Output the [x, y] coordinate of the center of the cell containing the given text.  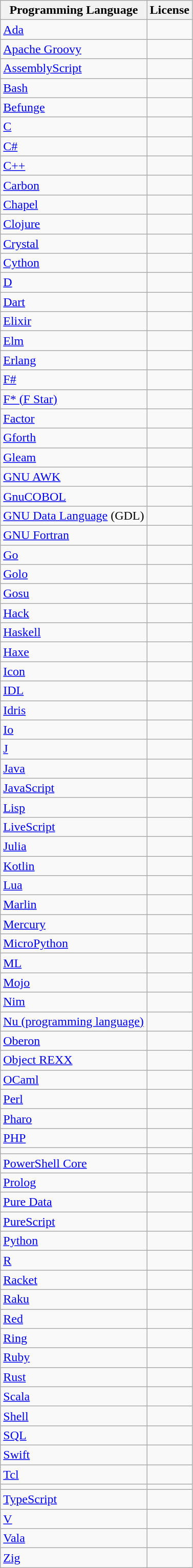
PureScript [74, 1222]
V [74, 1519]
Dart [74, 302]
MicroPython [74, 944]
Elixir [74, 321]
Zig [74, 1558]
Gosu [74, 594]
OCaml [74, 1080]
Nim [74, 1002]
Pharo [74, 1118]
Oberon [74, 1041]
Clojure [74, 224]
Apache Groovy [74, 49]
GNU Data Language (GDL) [74, 516]
Nu (programming language) [74, 1021]
Haxe [74, 652]
Kotlin [74, 866]
Tcl [74, 1474]
Red [74, 1319]
Marlin [74, 905]
Perl [74, 1099]
Mercury [74, 924]
LiveScript [74, 827]
PHP [74, 1138]
Ruby [74, 1358]
Elm [74, 341]
Pure Data [74, 1202]
SQL [74, 1435]
Erlang [74, 360]
Lisp [74, 807]
Java [74, 768]
J [74, 749]
Python [74, 1241]
Vala [74, 1538]
Programming Language [74, 10]
Crystal [74, 244]
Ring [74, 1338]
Carbon [74, 185]
JavaScript [74, 788]
Julia [74, 846]
Go [74, 554]
IDL [74, 691]
Ada [74, 30]
R [74, 1260]
Shell [74, 1416]
F# [74, 380]
Hack [74, 613]
License [169, 10]
Golo [74, 574]
GnuCOBOL [74, 496]
Icon [74, 671]
Factor [74, 418]
Racket [74, 1280]
AssemblyScript [74, 68]
Gforth [74, 438]
Haskell [74, 633]
Chapel [74, 204]
Object REXX [74, 1060]
Rust [74, 1377]
Bash [74, 88]
ML [74, 963]
Idris [74, 710]
C++ [74, 166]
TypeScript [74, 1500]
GNU AWK [74, 477]
GNU Fortran [74, 535]
C [74, 127]
Scala [74, 1396]
Prolog [74, 1183]
Raku [74, 1299]
Gleam [74, 457]
Swift [74, 1455]
Lua [74, 885]
Befunge [74, 107]
Cython [74, 263]
PowerShell Core [74, 1163]
C# [74, 146]
F* (F Star) [74, 399]
Mojo [74, 982]
Io [74, 730]
D [74, 283]
